Identify which cell holds the provided text, then report its [x, y] central coordinate. 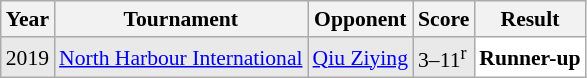
Score [444, 19]
2019 [28, 58]
Tournament [181, 19]
Runner-up [530, 58]
3–11r [444, 58]
Result [530, 19]
Opponent [360, 19]
Year [28, 19]
North Harbour International [181, 58]
Qiu Ziying [360, 58]
